Determine the (x, y) coordinate at the center of the cell enclosing the given text.  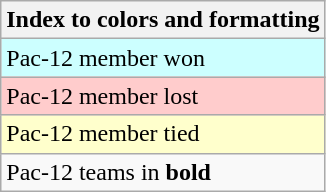
Pac-12 teams in bold (163, 172)
Pac-12 member won (163, 58)
Pac-12 member lost (163, 96)
Pac-12 member tied (163, 134)
Index to colors and formatting (163, 20)
